Return [X, Y] of the center of cell containing provided text 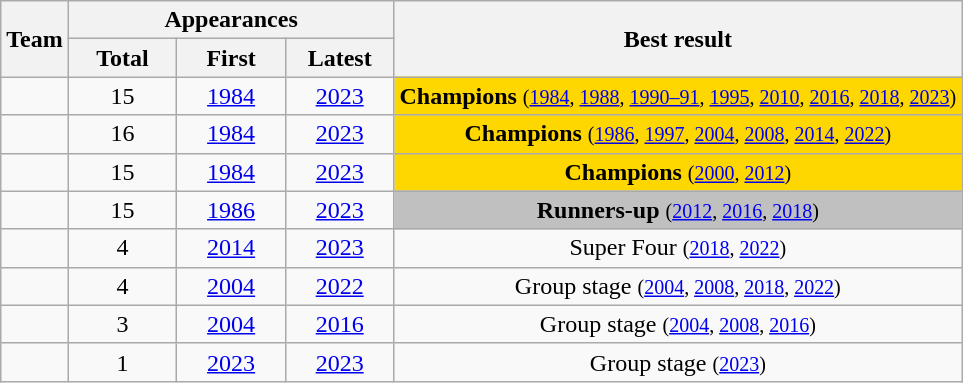
Champions (2000, 2012) [678, 172]
1 [122, 362]
2016 [340, 324]
3 [122, 324]
Team [35, 39]
2022 [340, 286]
1986 [232, 210]
Best result [678, 39]
Runners-up (2012, 2016, 2018) [678, 210]
Total [122, 58]
First [232, 58]
Super Four (2018, 2022) [678, 248]
Group stage (2004, 2008, 2016) [678, 324]
Champions (1984, 1988, 1990–91, 1995, 2010, 2016, 2018, 2023) [678, 96]
Appearances [231, 20]
Latest [340, 58]
Group stage (2004, 2008, 2018, 2022) [678, 286]
2014 [232, 248]
Champions (1986, 1997, 2004, 2008, 2014, 2022) [678, 134]
Group stage (2023) [678, 362]
16 [122, 134]
